Return (x, y) of the center of cell containing provided text 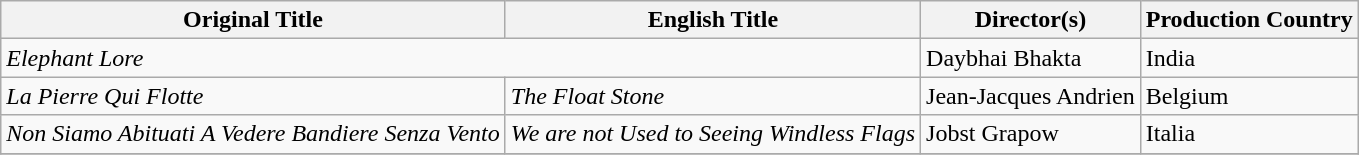
Production Country (1249, 20)
La Pierre Qui Flotte (254, 96)
English Title (712, 20)
The Float Stone (712, 96)
India (1249, 58)
Elephant Lore (461, 58)
Original Title (254, 20)
Director(s) (1031, 20)
Jobst Grapow (1031, 134)
Italia (1249, 134)
We are not Used to Seeing Windless Flags (712, 134)
Belgium (1249, 96)
Daybhai Bhakta (1031, 58)
Non Siamo Abituati A Vedere Bandiere Senza Vento (254, 134)
Jean-Jacques Andrien (1031, 96)
